Detect which cell encompasses the target text, then output its [x, y] center coordinate. 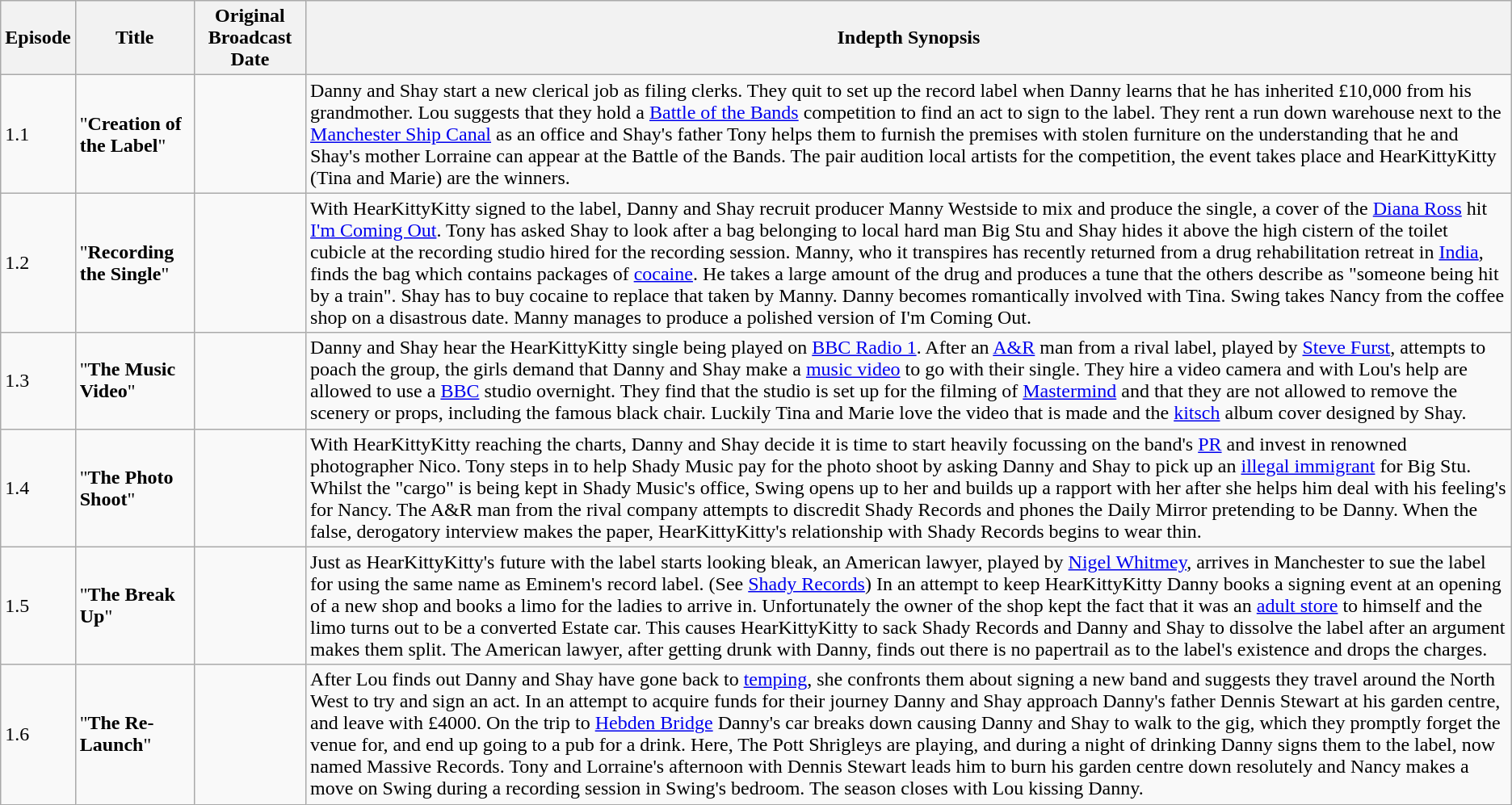
1.3 [38, 381]
1.6 [38, 735]
"The Re-Launch" [134, 735]
"The Photo Shoot" [134, 488]
Indepth Synopsis [909, 38]
1.2 [38, 263]
"Creation of the Label" [134, 134]
"The Music Video" [134, 381]
"Recording the Single" [134, 263]
1.1 [38, 134]
1.5 [38, 606]
Original Broadcast Date [250, 38]
1.4 [38, 488]
Title [134, 38]
"The Break Up" [134, 606]
Episode [38, 38]
